Pinpoint the cell where the given text exists, returning its (X, Y) midpoint coordinate. 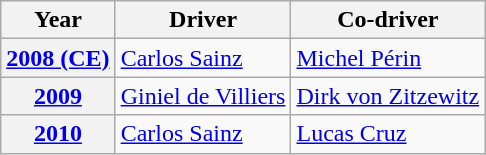
Co-driver (388, 20)
Giniel de Villiers (203, 96)
2008 (CE) (58, 58)
2009 (58, 96)
Lucas Cruz (388, 134)
Year (58, 20)
Driver (203, 20)
2010 (58, 134)
Michel Périn (388, 58)
Dirk von Zitzewitz (388, 96)
